Capture the cell that displays the provided text and extract its (X, Y) central coordinate. 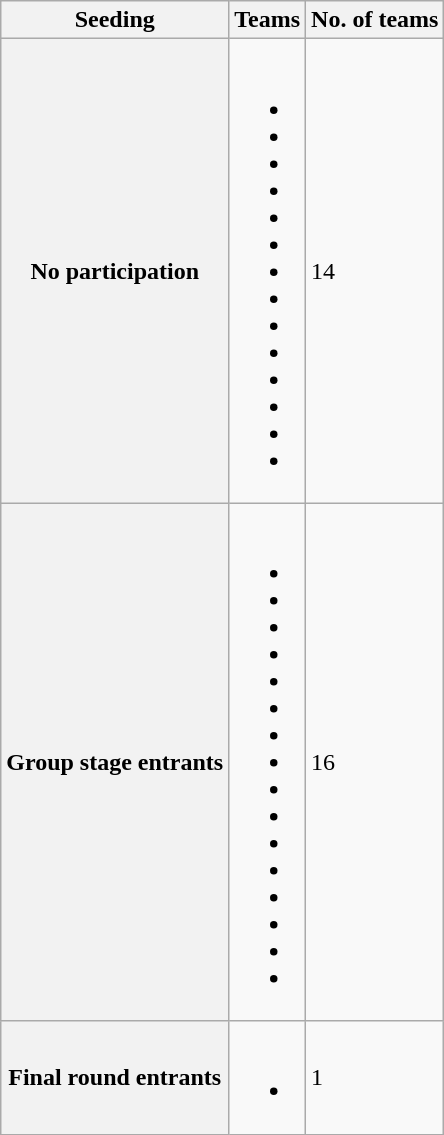
No. of teams (375, 20)
14 (375, 271)
16 (375, 762)
1 (375, 1078)
No participation (115, 271)
Seeding (115, 20)
Teams (268, 20)
Group stage entrants (115, 762)
Final round entrants (115, 1078)
